Return (x, y) of the center of cell containing provided text 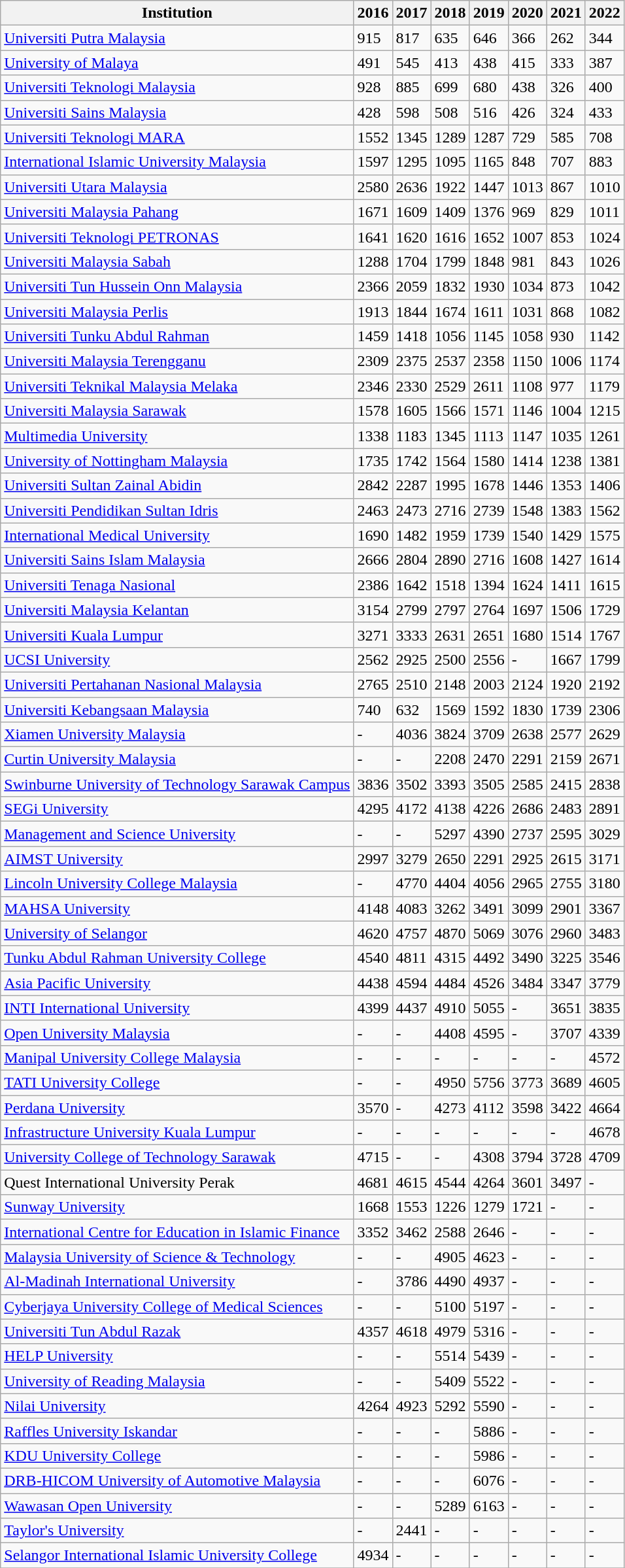
4408 (450, 1033)
1930 (489, 286)
University College of Technology Sarawak (177, 1158)
1108 (527, 386)
2671 (604, 759)
1010 (604, 187)
2755 (566, 884)
4678 (604, 1133)
1113 (489, 436)
1287 (489, 137)
1411 (566, 585)
3836 (373, 784)
868 (566, 312)
4709 (604, 1158)
2842 (373, 486)
3651 (566, 1008)
1832 (450, 286)
4172 (412, 809)
4438 (373, 983)
4572 (604, 1058)
Universiti Tunku Abdul Rahman (177, 337)
1553 (412, 1207)
6163 (489, 1505)
Universiti Tenaga Nasional (177, 585)
MAHSA University (177, 909)
1767 (604, 635)
Selangor International Islamic University College (177, 1556)
3794 (527, 1158)
2003 (489, 684)
324 (566, 112)
3505 (489, 784)
508 (450, 112)
3180 (604, 884)
2022 (604, 13)
2192 (604, 684)
3099 (527, 909)
4315 (450, 958)
1056 (450, 337)
1735 (373, 461)
1183 (412, 436)
853 (566, 237)
1575 (604, 535)
1913 (373, 312)
2631 (450, 635)
5316 (489, 1331)
Xiamen University Malaysia (177, 735)
2580 (373, 187)
740 (373, 709)
2346 (373, 386)
2020 (527, 13)
Open University Malaysia (177, 1033)
598 (412, 112)
885 (412, 88)
1830 (527, 709)
Perdana University (177, 1108)
Universiti Tun Abdul Razak (177, 1331)
Universiti Malaysia Terengganu (177, 361)
646 (489, 38)
981 (527, 261)
1592 (489, 709)
3707 (566, 1033)
Multimedia University (177, 436)
4492 (489, 958)
Universiti Sultan Zainal Abidin (177, 486)
3491 (489, 909)
4979 (450, 1331)
2765 (373, 684)
4594 (412, 983)
1704 (412, 261)
1922 (450, 187)
3824 (450, 735)
262 (566, 38)
2019 (489, 13)
1095 (450, 162)
516 (489, 112)
Institution (177, 13)
4937 (489, 1282)
3171 (604, 859)
1614 (604, 560)
5055 (489, 1008)
Wawasan Open University (177, 1505)
1279 (489, 1207)
Taylor's University (177, 1531)
4112 (489, 1108)
1147 (527, 436)
3333 (412, 635)
3225 (566, 958)
Infrastructure University Kuala Lumpur (177, 1133)
1482 (412, 535)
2797 (450, 610)
2960 (566, 933)
428 (373, 112)
4399 (373, 1008)
413 (450, 63)
4770 (412, 884)
1394 (489, 585)
Universiti Malaysia Kelantan (177, 610)
1674 (450, 312)
2016 (373, 13)
1608 (527, 560)
3393 (450, 784)
415 (527, 63)
1848 (489, 261)
2415 (566, 784)
4526 (489, 983)
1540 (527, 535)
1418 (412, 337)
5409 (450, 1381)
3462 (412, 1232)
Universiti Malaysia Sarawak (177, 411)
1580 (489, 461)
4681 (373, 1182)
2650 (450, 859)
5289 (450, 1505)
University of Malaya (177, 63)
International Medical University (177, 535)
2148 (450, 684)
1006 (566, 361)
Manipal University College Malaysia (177, 1058)
1174 (604, 361)
1729 (604, 610)
4620 (373, 933)
Universiti Tun Hussein Onn Malaysia (177, 286)
4390 (489, 834)
3154 (373, 610)
1652 (489, 237)
3502 (412, 784)
1165 (489, 162)
1564 (450, 461)
1261 (604, 436)
387 (604, 63)
Universiti Kebangsaan Malaysia (177, 709)
4540 (373, 958)
1569 (450, 709)
5886 (489, 1431)
University of Nottingham Malaysia (177, 461)
5197 (489, 1307)
4404 (450, 884)
1641 (373, 237)
2386 (373, 585)
1381 (604, 461)
2556 (489, 659)
3779 (604, 983)
Curtin University Malaysia (177, 759)
KDU University College (177, 1456)
2483 (566, 809)
University of Selangor (177, 933)
1058 (527, 337)
3601 (527, 1182)
1409 (450, 212)
1668 (373, 1207)
1446 (527, 486)
4870 (450, 933)
2891 (604, 809)
2588 (450, 1232)
333 (566, 63)
SEGi University (177, 809)
1611 (489, 312)
Universiti Sains Islam Malaysia (177, 560)
1578 (373, 411)
4226 (489, 809)
Universiti Malaysia Pahang (177, 212)
2611 (489, 386)
Universiti Teknikal Malaysia Melaka (177, 386)
2638 (527, 735)
680 (489, 88)
4910 (450, 1008)
INTI International University (177, 1008)
1288 (373, 261)
400 (604, 88)
1518 (450, 585)
3076 (527, 933)
1007 (527, 237)
Sunway University (177, 1207)
1671 (373, 212)
3484 (527, 983)
1605 (412, 411)
Quest International University Perak (177, 1182)
Universiti Malaysia Sabah (177, 261)
4623 (489, 1257)
4083 (412, 909)
1690 (373, 535)
Universiti Malaysia Perlis (177, 312)
International Islamic University Malaysia (177, 162)
4715 (373, 1158)
1338 (373, 436)
4618 (412, 1331)
1697 (527, 610)
545 (412, 63)
5439 (489, 1356)
2375 (412, 361)
3490 (527, 958)
1642 (412, 585)
366 (527, 38)
3279 (412, 859)
Management and Science University (177, 834)
4605 (604, 1082)
2629 (604, 735)
1024 (604, 237)
1742 (412, 461)
5069 (489, 933)
2651 (489, 635)
930 (566, 337)
1414 (527, 461)
2562 (373, 659)
5756 (489, 1082)
729 (527, 137)
1506 (566, 610)
3570 (373, 1108)
843 (566, 261)
Universiti Putra Malaysia (177, 38)
1562 (604, 510)
Universiti Teknologi PETRONAS (177, 237)
3347 (566, 983)
4757 (412, 933)
1514 (566, 635)
344 (604, 38)
3689 (566, 1082)
5522 (489, 1381)
707 (566, 162)
Lincoln University College Malaysia (177, 884)
2358 (489, 361)
4664 (604, 1108)
3497 (566, 1182)
2017 (412, 13)
6076 (489, 1480)
Universiti Pendidikan Sultan Idris (177, 510)
1566 (450, 411)
585 (566, 137)
1615 (604, 585)
1289 (450, 137)
1026 (604, 261)
4905 (450, 1257)
UCSI University (177, 659)
1013 (527, 187)
2636 (412, 187)
4273 (450, 1108)
University of Reading Malaysia (177, 1381)
4544 (450, 1182)
2473 (412, 510)
2470 (489, 759)
2615 (566, 859)
2500 (450, 659)
Universiti Pertahanan Nasional Malaysia (177, 684)
International Centre for Education in Islamic Finance (177, 1232)
2510 (412, 684)
699 (450, 88)
1680 (527, 635)
2366 (373, 286)
433 (604, 112)
1597 (373, 162)
4615 (412, 1182)
848 (527, 162)
326 (566, 88)
TATI University College (177, 1082)
2595 (566, 834)
491 (373, 63)
1179 (604, 386)
1042 (604, 286)
3271 (373, 635)
DRB-HICOM University of Automotive Malaysia (177, 1480)
2463 (373, 510)
3029 (604, 834)
1215 (604, 411)
1142 (604, 337)
4490 (450, 1282)
5100 (450, 1307)
Tunku Abdul Rahman University College (177, 958)
4934 (373, 1556)
3598 (527, 1108)
4437 (412, 1008)
2799 (412, 610)
632 (412, 709)
AIMST University (177, 859)
2208 (450, 759)
2901 (566, 909)
2021 (566, 13)
873 (566, 286)
1150 (527, 361)
4056 (489, 884)
1920 (566, 684)
1552 (373, 137)
Universiti Teknologi MARA (177, 137)
1427 (566, 560)
2330 (412, 386)
2529 (450, 386)
1548 (527, 510)
1616 (450, 237)
1353 (566, 486)
Cyberjaya University College of Medical Sciences (177, 1307)
5514 (450, 1356)
1034 (527, 286)
2124 (527, 684)
2287 (412, 486)
708 (604, 137)
3422 (566, 1108)
1376 (489, 212)
2739 (489, 510)
2585 (527, 784)
3367 (604, 909)
4138 (450, 809)
2159 (566, 759)
3773 (527, 1082)
2441 (412, 1531)
1721 (527, 1207)
2059 (412, 286)
3835 (604, 1008)
4950 (450, 1082)
4308 (489, 1158)
1678 (489, 486)
1624 (527, 585)
3709 (489, 735)
3483 (604, 933)
969 (527, 212)
2838 (604, 784)
2577 (566, 735)
883 (604, 162)
3786 (412, 1282)
1620 (412, 237)
1667 (566, 659)
4036 (412, 735)
867 (566, 187)
1295 (412, 162)
Universiti Teknologi Malaysia (177, 88)
5590 (489, 1406)
Malaysia University of Science & Technology (177, 1257)
817 (412, 38)
1145 (489, 337)
2306 (604, 709)
Universiti Utara Malaysia (177, 187)
3546 (604, 958)
1429 (566, 535)
Raffles University Iskandar (177, 1431)
2666 (373, 560)
5292 (450, 1406)
Asia Pacific University (177, 983)
2686 (527, 809)
3262 (450, 909)
1146 (527, 411)
3352 (373, 1232)
Universiti Kuala Lumpur (177, 635)
1226 (450, 1207)
Swinburne University of Technology Sarawak Campus (177, 784)
3728 (566, 1158)
1406 (604, 486)
1995 (450, 486)
4339 (604, 1033)
2309 (373, 361)
4148 (373, 909)
HELP University (177, 1356)
1082 (604, 312)
4295 (373, 809)
Universiti Sains Malaysia (177, 112)
915 (373, 38)
4357 (373, 1331)
4923 (412, 1406)
2737 (527, 834)
635 (450, 38)
1959 (450, 535)
1459 (373, 337)
2018 (450, 13)
5986 (489, 1456)
928 (373, 88)
4484 (450, 983)
4811 (412, 958)
2764 (489, 610)
1035 (566, 436)
Nilai University (177, 1406)
1571 (489, 411)
1609 (412, 212)
5297 (450, 834)
2890 (450, 560)
977 (566, 386)
2965 (527, 884)
4595 (489, 1033)
426 (527, 112)
1383 (566, 510)
1031 (527, 312)
2804 (412, 560)
2646 (489, 1232)
1844 (412, 312)
829 (566, 212)
Al-Madinah International University (177, 1282)
2997 (373, 859)
1238 (566, 461)
1447 (489, 187)
2537 (450, 361)
1004 (566, 411)
1011 (604, 212)
